Capture the cell that displays the provided text and extract its [X, Y] central coordinate. 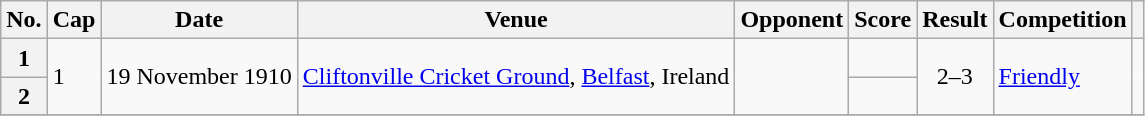
Venue [516, 20]
Cap [74, 20]
Score [883, 20]
2 [24, 96]
Opponent [792, 20]
Result [955, 20]
2–3 [955, 77]
19 November 1910 [199, 77]
Friendly [1062, 77]
Cliftonville Cricket Ground, Belfast, Ireland [516, 77]
Date [199, 20]
No. [24, 20]
Competition [1062, 20]
